Locate the cell with the specified text and output its [x, y] center coordinate. 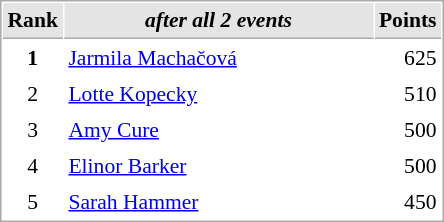
Jarmila Machačová [218, 57]
Amy Cure [218, 129]
3 [32, 129]
Lotte Kopecky [218, 93]
510 [408, 93]
Sarah Hammer [218, 201]
after all 2 events [218, 21]
5 [32, 201]
Points [408, 21]
4 [32, 165]
625 [408, 57]
450 [408, 201]
Rank [32, 21]
1 [32, 57]
2 [32, 93]
Elinor Barker [218, 165]
